Provide the (X, Y) coordinate of the cell's center where the given text is located.  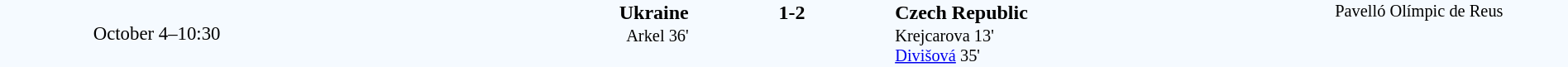
Arkel 36' (501, 46)
October 4–10:30 (157, 33)
Ukraine (501, 12)
Czech Republic (1082, 12)
Pavelló Olímpic de Reus (1419, 33)
Krejcarova 13'Divišová 35' (1082, 46)
1-2 (791, 12)
